Return the [X, Y] coordinate for the center point of the cell that contains the specified text.  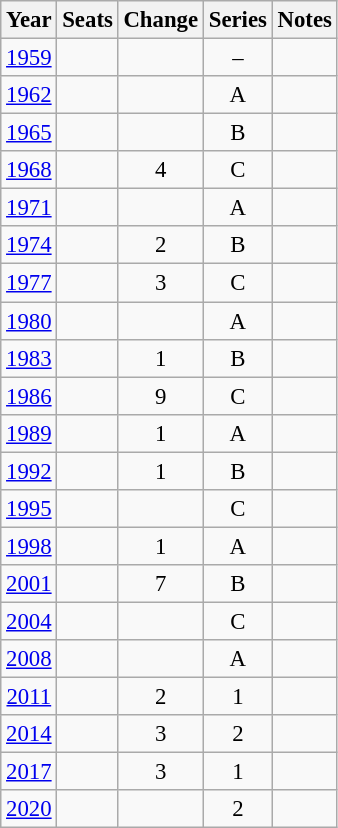
1974 [29, 245]
2014 [29, 734]
1959 [29, 58]
Change [160, 20]
Series [238, 20]
2008 [29, 659]
7 [160, 584]
2017 [29, 772]
Year [29, 20]
Seats [88, 20]
9 [160, 396]
2011 [29, 697]
1968 [29, 170]
1965 [29, 133]
– [238, 58]
2004 [29, 621]
4 [160, 170]
2001 [29, 584]
1992 [29, 471]
Notes [304, 20]
1971 [29, 208]
2020 [29, 809]
1977 [29, 283]
1983 [29, 358]
1998 [29, 546]
1989 [29, 433]
1986 [29, 396]
1995 [29, 509]
1980 [29, 321]
1962 [29, 95]
